Pinpoint the cell where the given text exists, returning its (x, y) midpoint coordinate. 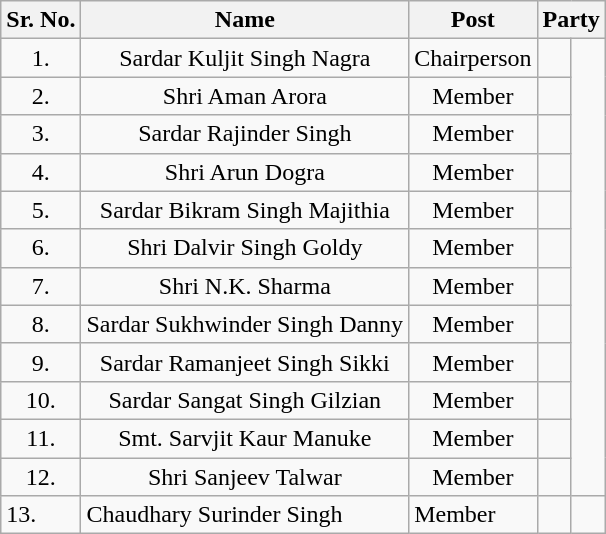
Shri Dalvir Singh Goldy (245, 248)
Post (473, 20)
1. (41, 58)
Chaudhary Surinder Singh (245, 515)
7. (41, 286)
Sardar Rajinder Singh (245, 134)
12. (41, 477)
Sardar Sangat Singh Gilzian (245, 400)
Smt. Sarvjit Kaur Manuke (245, 438)
10. (41, 400)
9. (41, 362)
Chairperson (473, 58)
Shri Arun Dogra (245, 172)
Party (571, 20)
Sr. No. (41, 20)
Sardar Sukhwinder Singh Danny (245, 324)
13. (41, 515)
Sardar Ramanjeet Singh Sikki (245, 362)
2. (41, 96)
Shri Sanjeev Talwar (245, 477)
Shri Aman Arora (245, 96)
Name (245, 20)
5. (41, 210)
11. (41, 438)
Sardar Bikram Singh Majithia (245, 210)
4. (41, 172)
8. (41, 324)
3. (41, 134)
6. (41, 248)
Sardar Kuljit Singh Nagra (245, 58)
Shri N.K. Sharma (245, 286)
